Search for the cell housing the specified text and yield its (X, Y) center coordinate. 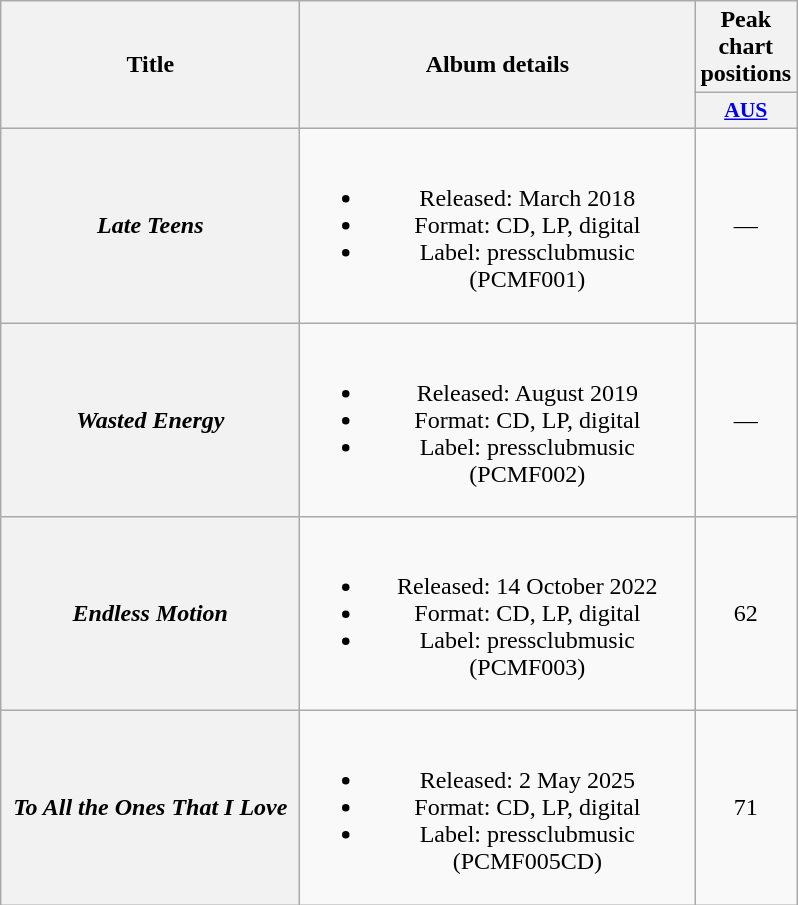
AUS (746, 111)
Released: 14 October 2022Format: CD, LP, digitalLabel: pressclubmusic (PCMF003) (498, 614)
Endless Motion (150, 614)
71 (746, 808)
Released: August 2019Format: CD, LP, digitalLabel: pressclubmusic (PCMF002) (498, 419)
Released: March 2018Format: CD, LP, digitalLabel: pressclubmusic (PCMF001) (498, 225)
Title (150, 65)
62 (746, 614)
Released: 2 May 2025Format: CD, LP, digitalLabel: pressclubmusic (PCMF005CD) (498, 808)
Album details (498, 65)
Wasted Energy (150, 419)
To All the Ones That I Love (150, 808)
Peak chart positions (746, 47)
Late Teens (150, 225)
